Identify which cell holds the provided text, then report its (x, y) central coordinate. 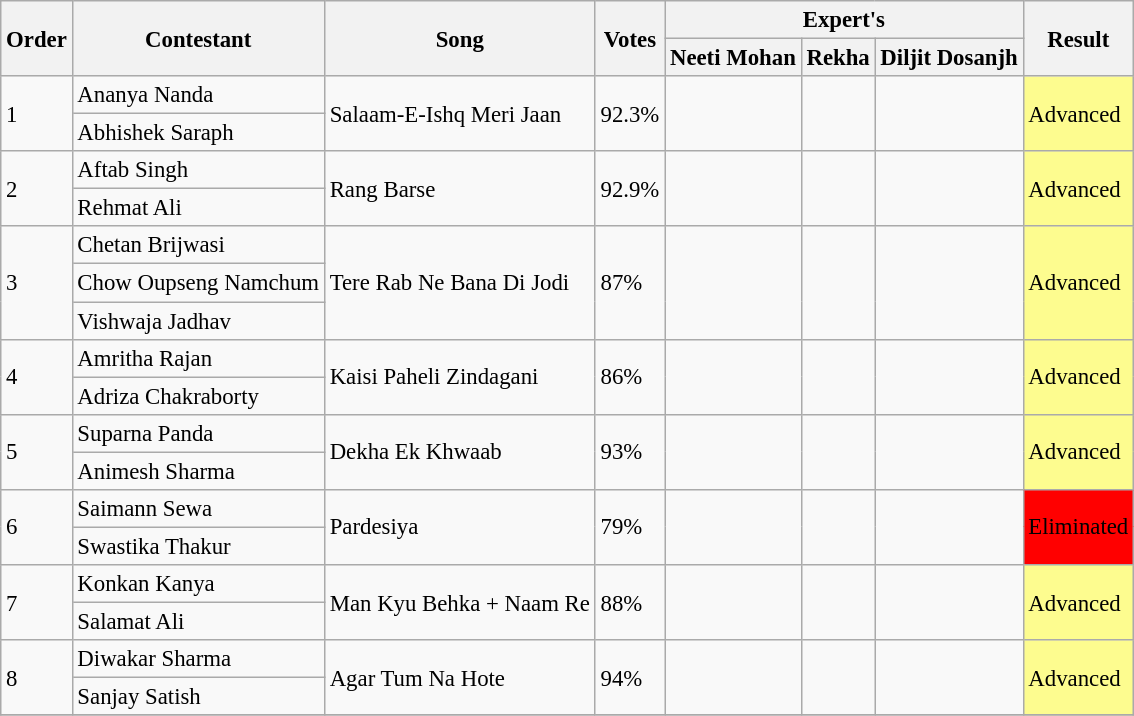
Saimann Sewa (198, 509)
Suparna Panda (198, 433)
Diljit Dosanjh (949, 58)
Order (36, 38)
86% (630, 376)
88% (630, 602)
Salamat Ali (198, 621)
Ananya Nanda (198, 95)
3 (36, 282)
4 (36, 376)
Rekha (838, 58)
1 (36, 114)
Vishwaja Jadhav (198, 321)
Abhishek Saraph (198, 133)
Dekha Ek Khwaab (460, 452)
Contestant (198, 38)
93% (630, 452)
94% (630, 678)
Salaam-E-Ishq Meri Jaan (460, 114)
Pardesiya (460, 528)
87% (630, 282)
7 (36, 602)
79% (630, 528)
Eliminated (1078, 528)
Aftab Singh (198, 170)
5 (36, 452)
Konkan Kanya (198, 584)
Sanjay Satish (198, 697)
Votes (630, 38)
Neeti Mohan (734, 58)
92.9% (630, 188)
Chow Oupseng Namchum (198, 283)
Amritha Rajan (198, 358)
Adriza Chakraborty (198, 396)
Song (460, 38)
Rehmat Ali (198, 208)
92.3% (630, 114)
Diwakar Sharma (198, 659)
Kaisi Paheli Zindagani (460, 376)
2 (36, 188)
6 (36, 528)
Tere Rab Ne Bana Di Jodi (460, 282)
Expert's (844, 20)
Chetan Brijwasi (198, 245)
Result (1078, 38)
Animesh Sharma (198, 471)
Rang Barse (460, 188)
Swastika Thakur (198, 546)
Agar Tum Na Hote (460, 678)
8 (36, 678)
Man Kyu Behka + Naam Re (460, 602)
